Capture the cell that displays the provided text and extract its [x, y] central coordinate. 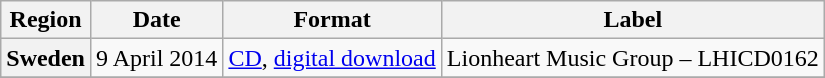
Region [46, 20]
9 April 2014 [156, 58]
Format [332, 20]
Sweden [46, 58]
Date [156, 20]
CD, digital download [332, 58]
Lionheart Music Group – LHICD0162 [632, 58]
Label [632, 20]
